Identify which cell holds the provided text, then report its [x, y] central coordinate. 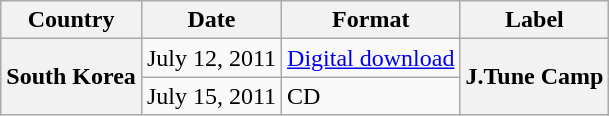
July 12, 2011 [211, 58]
Country [72, 20]
Format [371, 20]
Date [211, 20]
Digital download [371, 58]
Label [534, 20]
July 15, 2011 [211, 96]
CD [371, 96]
South Korea [72, 77]
J.Tune Camp [534, 77]
